For the text-containing cell, return its midpoint in (X, Y) coordinate format. 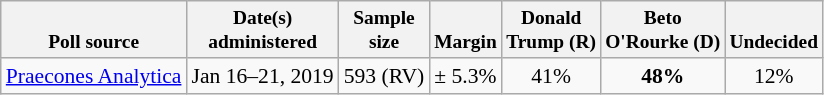
41% (552, 76)
Jan 16–21, 2019 (262, 76)
BetoO'Rourke (D) (663, 30)
Samplesize (384, 30)
Poll source (94, 30)
12% (774, 76)
DonaldTrump (R) (552, 30)
48% (663, 76)
593 (RV) (384, 76)
± 5.3% (465, 76)
Praecones Analytica (94, 76)
Undecided (774, 30)
Date(s)administered (262, 30)
Margin (465, 30)
